Return (x, y) of the center of cell containing provided text 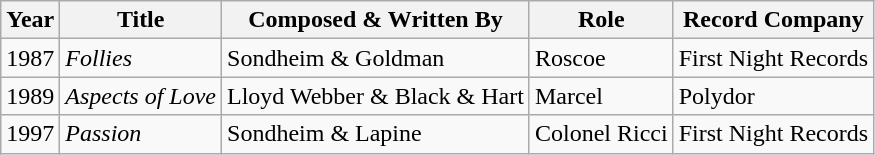
Role (601, 20)
Sondheim & Lapine (376, 134)
1987 (30, 58)
Title (141, 20)
Roscoe (601, 58)
Follies (141, 58)
Colonel Ricci (601, 134)
Polydor (773, 96)
Record Company (773, 20)
Sondheim & Goldman (376, 58)
1989 (30, 96)
Lloyd Webber & Black & Hart (376, 96)
Marcel (601, 96)
Passion (141, 134)
1997 (30, 134)
Aspects of Love (141, 96)
Year (30, 20)
Composed & Written By (376, 20)
